Scan for the cell matching the given text and deliver its [x, y] coordinate at center. 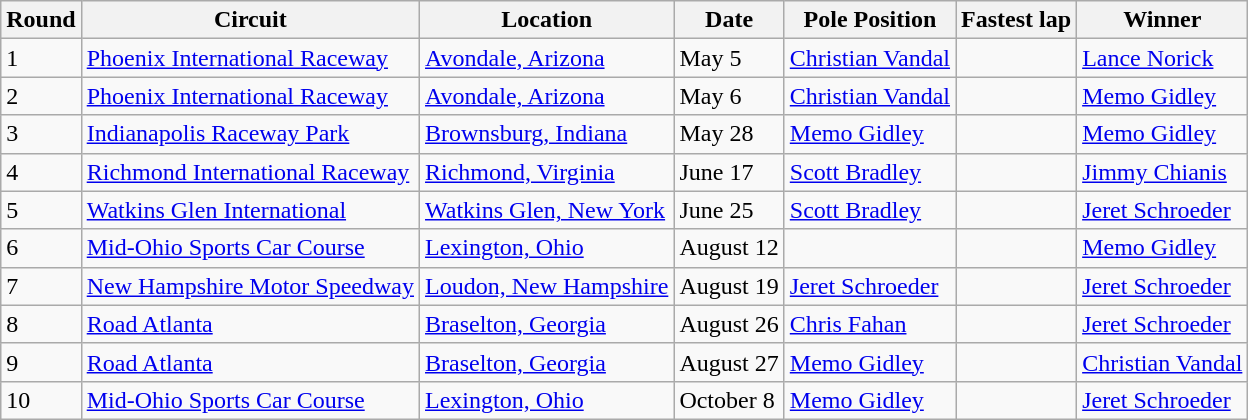
Indianapolis Raceway Park [250, 134]
6 [41, 248]
7 [41, 286]
Watkins Glen, New York [547, 210]
Circuit [250, 20]
Fastest lap [1016, 20]
October 8 [729, 400]
2 [41, 96]
May 6 [729, 96]
1 [41, 58]
4 [41, 172]
May 5 [729, 58]
Jimmy Chianis [1162, 172]
Richmond, Virginia [547, 172]
August 26 [729, 324]
Winner [1162, 20]
August 27 [729, 362]
10 [41, 400]
3 [41, 134]
August 19 [729, 286]
Watkins Glen International [250, 210]
Richmond International Raceway [250, 172]
May 28 [729, 134]
Loudon, New Hampshire [547, 286]
August 12 [729, 248]
Round [41, 20]
June 17 [729, 172]
New Hampshire Motor Speedway [250, 286]
9 [41, 362]
June 25 [729, 210]
Pole Position [870, 20]
Lance Norick [1162, 58]
Brownsburg, Indiana [547, 134]
Chris Fahan [870, 324]
Location [547, 20]
5 [41, 210]
Date [729, 20]
8 [41, 324]
